Output the [X, Y] coordinate of the center of the cell containing the given text.  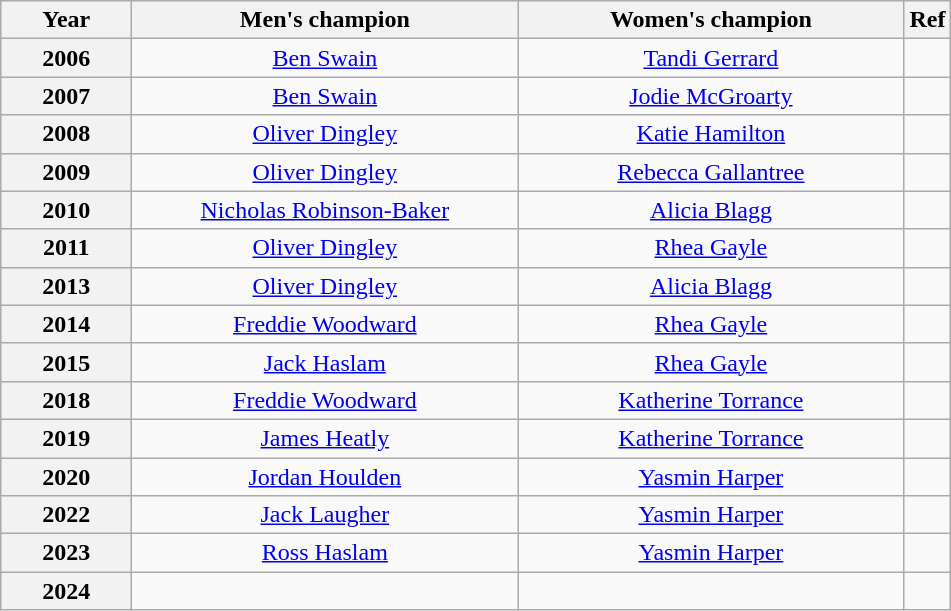
2006 [66, 58]
2011 [66, 248]
Rebecca Gallantree [711, 172]
Ross Haslam [325, 553]
Ref [928, 20]
Jack Haslam [325, 362]
Jordan Houlden [325, 477]
2022 [66, 515]
Men's champion [325, 20]
2009 [66, 172]
2019 [66, 438]
Year [66, 20]
2010 [66, 210]
2024 [66, 591]
Jack Laugher [325, 515]
Nicholas Robinson-Baker [325, 210]
Tandi Gerrard [711, 58]
2013 [66, 286]
2014 [66, 324]
2015 [66, 362]
2023 [66, 553]
2008 [66, 134]
2007 [66, 96]
2018 [66, 400]
James Heatly [325, 438]
2020 [66, 477]
Women's champion [711, 20]
Katie Hamilton [711, 134]
Jodie McGroarty [711, 96]
